Locate the cell with the specified text and output its (x, y) center coordinate. 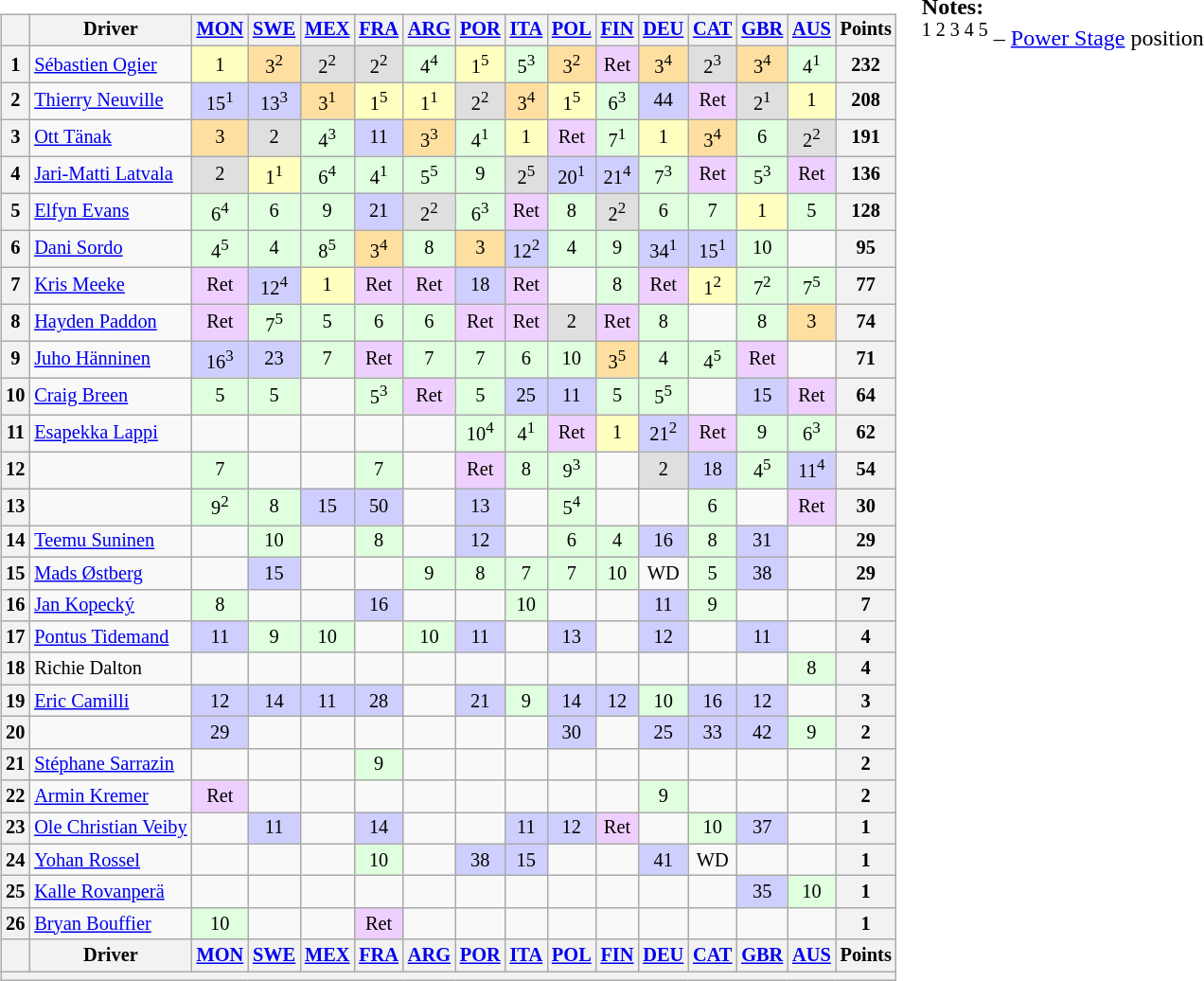
104 (481, 434)
214 (617, 174)
191 (866, 138)
Dani Sordo (110, 248)
Hayden Paddon (110, 322)
95 (866, 248)
Ole Christian Veiby (110, 829)
Richie Dalton (110, 669)
Esapekka Lappi (110, 434)
124 (274, 286)
72 (762, 286)
122 (526, 248)
85 (328, 248)
Stéphane Sarrazin (110, 764)
Yohan Rossel (110, 860)
26 (15, 924)
Bryan Bouffier (110, 924)
Craig Breen (110, 396)
Sébastien Ogier (110, 64)
Elfyn Evans (110, 212)
37 (762, 829)
208 (866, 100)
212 (663, 434)
24 (15, 860)
Thierry Neuville (110, 100)
136 (866, 174)
73 (663, 174)
Eric Camilli (110, 701)
Armin Kremer (110, 796)
Jan Kopecký (110, 605)
93 (572, 470)
19 (15, 701)
62 (866, 434)
128 (866, 212)
42 (762, 733)
163 (221, 360)
74 (866, 322)
92 (221, 508)
Ott Tänak (110, 138)
50 (379, 508)
Kris Meeke (110, 286)
341 (663, 248)
Kalle Rovanperä (110, 892)
Teemu Suninen (110, 542)
77 (866, 286)
Jari-Matti Latvala (110, 174)
201 (572, 174)
17 (15, 637)
Juho Hänninen (110, 360)
20 (15, 733)
114 (811, 470)
232 (866, 64)
Pontus Tidemand (110, 637)
Mads Østberg (110, 573)
133 (274, 100)
43 (328, 138)
28 (379, 701)
